Determine the [x, y] coordinate at the center of the cell enclosing the given text.  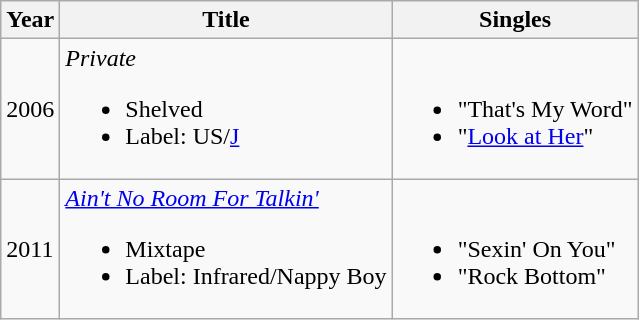
PrivateShelvedLabel: US/J [226, 109]
Singles [515, 20]
Ain't No Room For Talkin'MixtapeLabel: Infrared/Nappy Boy [226, 249]
Title [226, 20]
"Sexin' On You""Rock Bottom" [515, 249]
Year [30, 20]
2006 [30, 109]
"That's My Word""Look at Her" [515, 109]
2011 [30, 249]
